For the text-containing cell, return its midpoint in [x, y] coordinate format. 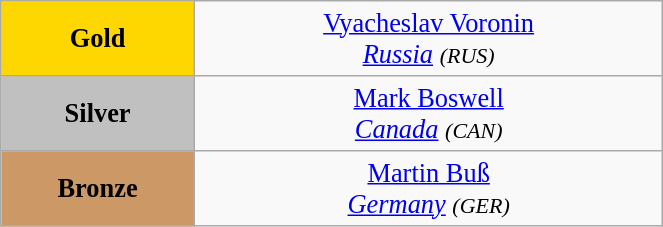
Vyacheslav VoroninRussia (RUS) [428, 38]
Martin BußGermany (GER) [428, 188]
Mark BoswellCanada (CAN) [428, 112]
Bronze [98, 188]
Silver [98, 112]
Gold [98, 38]
